For the text-containing cell, return its midpoint in [x, y] coordinate format. 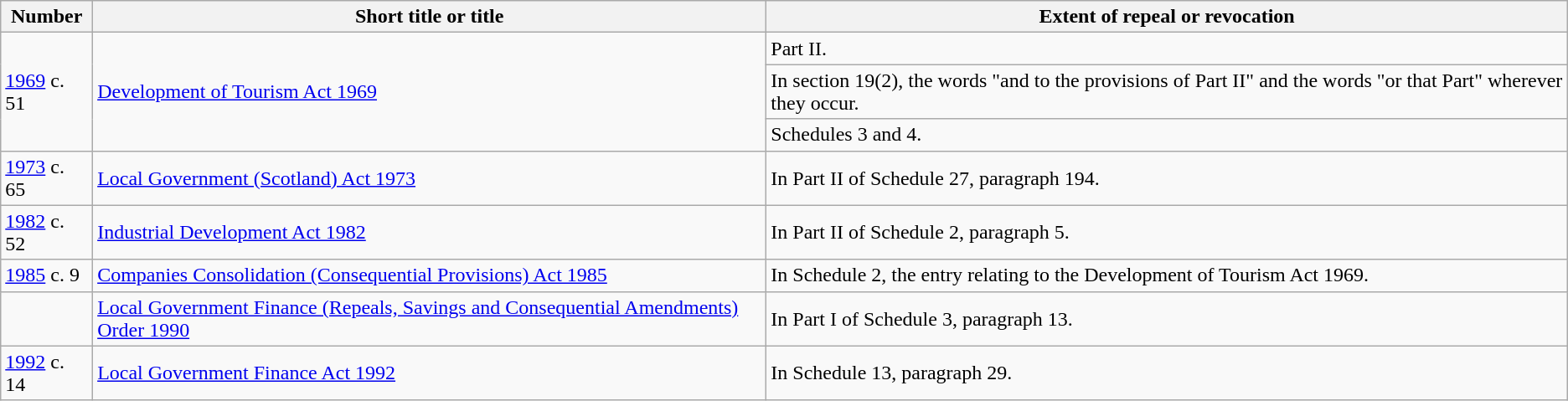
Extent of repeal or revocation [1167, 17]
1982 c. 52 [47, 233]
In Part II of Schedule 2, paragraph 5. [1167, 233]
Local Government Finance (Repeals, Savings and Consequential Amendments) Order 1990 [430, 318]
Companies Consolidation (Consequential Provisions) Act 1985 [430, 275]
Schedules 3 and 4. [1167, 135]
In section 19(2), the words "and to the provisions of Part II" and the words "or that Part" wherever they occur. [1167, 92]
Number [47, 17]
In Schedule 13, paragraph 29. [1167, 373]
1992 c. 14 [47, 373]
Industrial Development Act 1982 [430, 233]
1985 c. 9 [47, 275]
In Part I of Schedule 3, paragraph 13. [1167, 318]
Short title or title [430, 17]
1969 c. 51 [47, 92]
In Schedule 2, the entry relating to the Development of Tourism Act 1969. [1167, 275]
Development of Tourism Act 1969 [430, 92]
In Part II of Schedule 27, paragraph 194. [1167, 177]
1973 c. 65 [47, 177]
Local Government Finance Act 1992 [430, 373]
Local Government (Scotland) Act 1973 [430, 177]
Part II. [1167, 49]
